From the cell containing the given text, extract its center point as [x, y] coordinate. 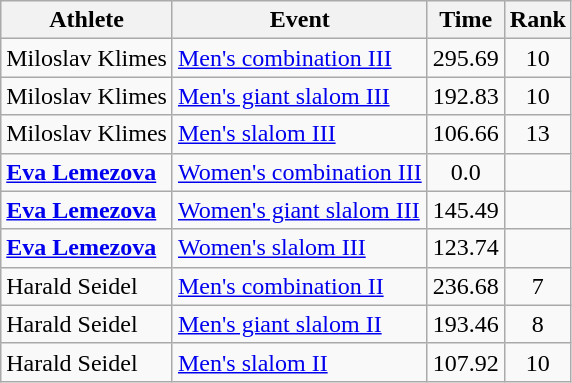
295.69 [466, 58]
106.66 [466, 134]
Men's giant slalom III [300, 96]
Men's combination III [300, 58]
Time [466, 20]
Men's slalom II [300, 362]
Rank [538, 20]
Event [300, 20]
192.83 [466, 96]
Women's slalom III [300, 248]
193.46 [466, 324]
Men's slalom III [300, 134]
Women's giant slalom III [300, 210]
0.0 [466, 172]
145.49 [466, 210]
236.68 [466, 286]
7 [538, 286]
107.92 [466, 362]
Athlete [87, 20]
8 [538, 324]
13 [538, 134]
Women's combination III [300, 172]
Men's combination II [300, 286]
Men's giant slalom II [300, 324]
123.74 [466, 248]
